Identify which cell holds the provided text, then report its (x, y) central coordinate. 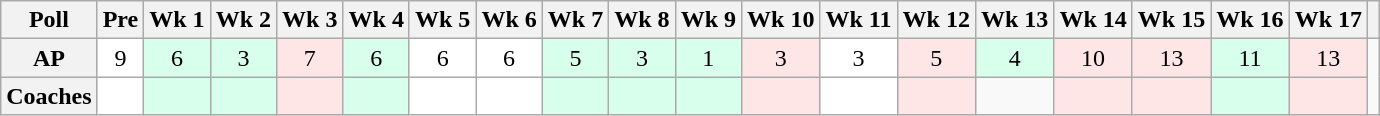
Wk 3 (310, 20)
AP (49, 58)
Wk 11 (858, 20)
10 (1093, 58)
7 (310, 58)
9 (120, 58)
Poll (49, 20)
4 (1014, 58)
Wk 17 (1328, 20)
Wk 4 (376, 20)
Wk 13 (1014, 20)
Wk 14 (1093, 20)
Wk 2 (243, 20)
Pre (120, 20)
11 (1250, 58)
Wk 9 (708, 20)
Wk 8 (642, 20)
Wk 1 (177, 20)
Wk 5 (442, 20)
Wk 6 (509, 20)
Wk 15 (1171, 20)
1 (708, 58)
Wk 10 (781, 20)
Wk 12 (936, 20)
Coaches (49, 96)
Wk 7 (575, 20)
Wk 16 (1250, 20)
